Identify which cell holds the provided text, then report its [x, y] central coordinate. 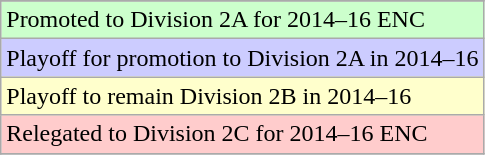
Playoff for promotion to Division 2A in 2014–16 [242, 58]
Promoted to Division 2A for 2014–16 ENC [242, 20]
Playoff to remain Division 2B in 2014–16 [242, 96]
Relegated to Division 2C for 2014–16 ENC [242, 134]
